Pinpoint the cell where the given text exists, returning its [x, y] midpoint coordinate. 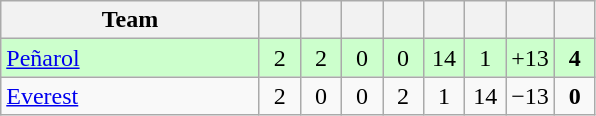
Everest [130, 96]
Team [130, 20]
4 [574, 58]
−13 [530, 96]
Peñarol [130, 58]
+13 [530, 58]
